Provide the (X, Y) coordinate of the cell's center where the given text is located.  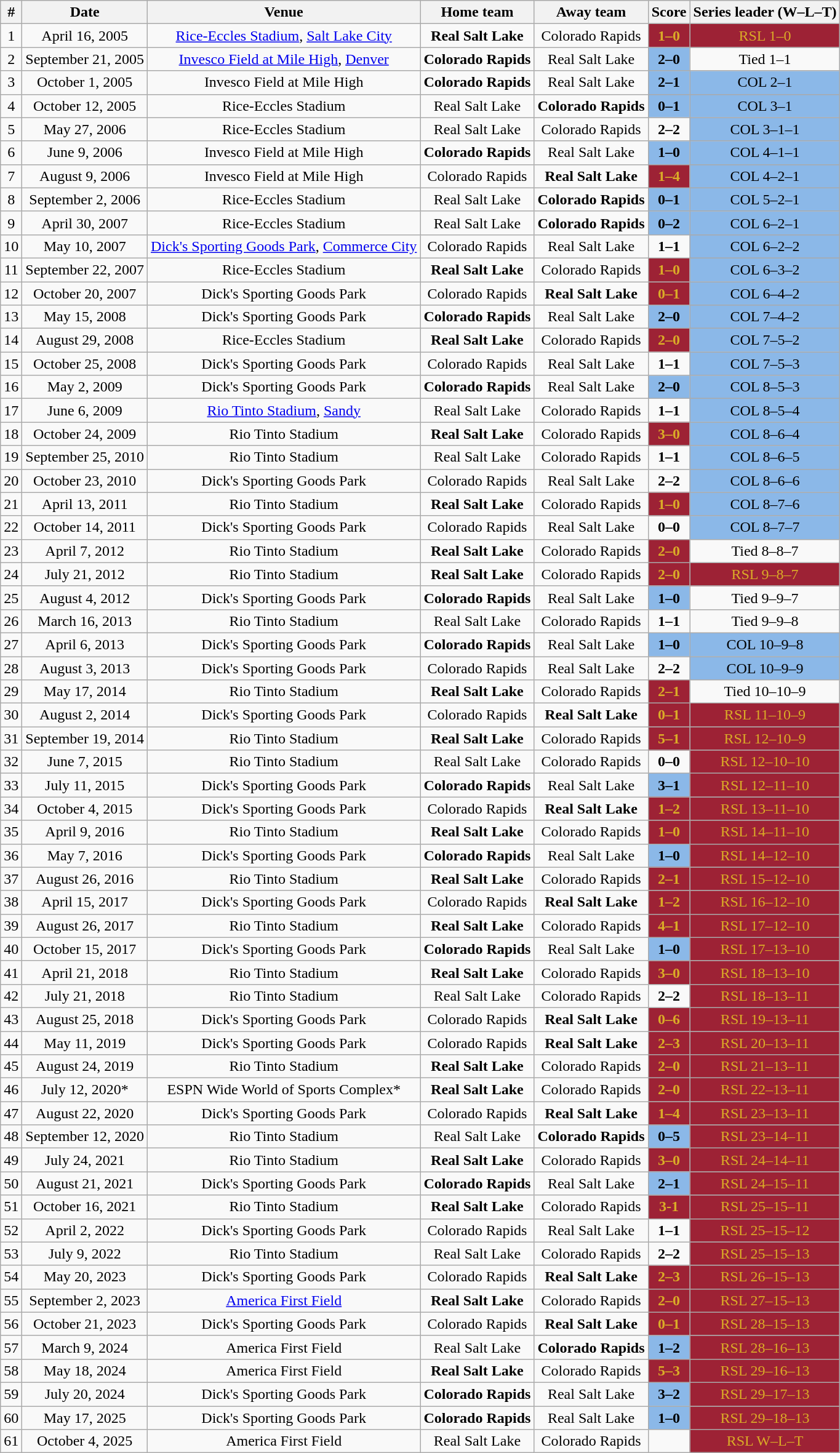
August 21, 2021 (85, 1183)
42 (11, 996)
May 7, 2016 (85, 855)
May 2, 2009 (85, 387)
September 22, 2007 (85, 270)
Rice-Eccles Stadium, Salt Lake City (284, 36)
11 (11, 270)
Home team (478, 12)
17 (11, 410)
April 30, 2007 (85, 223)
May 10, 2007 (85, 246)
44 (11, 1043)
RSL 11–10–9 (765, 715)
COL 3–1 (765, 106)
COL 8–6–5 (765, 457)
4 (11, 106)
RSL 18–13–11 (765, 996)
Invesco Field at Mile High, Denver (284, 59)
59 (11, 1394)
July 11, 2015 (85, 785)
58 (11, 1371)
57 (11, 1347)
53 (11, 1254)
October 14, 2011 (85, 527)
April 16, 2005 (85, 36)
October 25, 2008 (85, 364)
48 (11, 1137)
October 20, 2007 (85, 294)
August 24, 2019 (85, 1067)
COL 8–7–6 (765, 504)
July 9, 2022 (85, 1254)
20 (11, 481)
RSL W–L–T (765, 1441)
60 (11, 1417)
May 15, 2008 (85, 317)
October 21, 2023 (85, 1324)
COL 6–3–2 (765, 270)
12 (11, 294)
RSL 15–12–10 (765, 879)
33 (11, 785)
50 (11, 1183)
38 (11, 902)
October 12, 2005 (85, 106)
RSL 17–13–10 (765, 949)
RSL 25–15–12 (765, 1230)
RSL 9–8–7 (765, 574)
2 (11, 59)
October 16, 2021 (85, 1207)
May 18, 2024 (85, 1371)
April 2, 2022 (85, 1230)
31 (11, 739)
0–5 (669, 1137)
COL 3–1–1 (765, 129)
COL 10–9–9 (765, 668)
54 (11, 1277)
RSL 18–13–10 (765, 972)
8 (11, 199)
RSL 13–11–10 (765, 809)
RSL 22–13–11 (765, 1090)
5 (11, 129)
23 (11, 551)
RSL 16–12–10 (765, 902)
August 22, 2020 (85, 1113)
Tied 9–9–7 (765, 598)
RSL 29–17–13 (765, 1394)
RSL 25–15–13 (765, 1254)
Tied 9–9–8 (765, 621)
May 11, 2019 (85, 1043)
40 (11, 949)
Tied 10–10–9 (765, 692)
March 16, 2013 (85, 621)
3 (11, 82)
RSL 1–0 (765, 36)
RSL 23–13–11 (765, 1113)
October 4, 2015 (85, 809)
RSL 12–11–10 (765, 785)
49 (11, 1160)
COL 8–6–4 (765, 434)
13 (11, 317)
RSL 14–11–10 (765, 832)
32 (11, 762)
26 (11, 621)
Series leader (W–L–T) (765, 12)
9 (11, 223)
RSL 17–12–10 (765, 926)
May 20, 2023 (85, 1277)
16 (11, 387)
COL 8–7–7 (765, 527)
October 4, 2025 (85, 1441)
September 2, 2006 (85, 199)
April 6, 2013 (85, 644)
Date (85, 12)
April 15, 2017 (85, 902)
August 29, 2008 (85, 340)
28 (11, 668)
52 (11, 1230)
46 (11, 1090)
Rio Tinto Stadium, Sandy (284, 410)
August 2, 2014 (85, 715)
21 (11, 504)
July 21, 2018 (85, 996)
RSL 23–14–11 (765, 1137)
47 (11, 1113)
24 (11, 574)
August 25, 2018 (85, 1019)
1 (11, 36)
COL 6–2–2 (765, 246)
# (11, 12)
ESPN Wide World of Sports Complex* (284, 1090)
May 27, 2006 (85, 129)
RSL 27–15–13 (765, 1300)
27 (11, 644)
July 12, 2020* (85, 1090)
14 (11, 340)
56 (11, 1324)
October 15, 2017 (85, 949)
June 7, 2015 (85, 762)
COL 8–6–6 (765, 481)
October 23, 2010 (85, 481)
19 (11, 457)
10 (11, 246)
3–1 (669, 785)
15 (11, 364)
COL 8–5–4 (765, 410)
45 (11, 1067)
51 (11, 1207)
43 (11, 1019)
RSL 29–16–13 (765, 1371)
30 (11, 715)
3-1 (669, 1207)
August 26, 2016 (85, 879)
RSL 28–15–13 (765, 1324)
0–6 (669, 1019)
4–1 (669, 926)
COL 7–5–3 (765, 364)
3–2 (669, 1394)
May 17, 2025 (85, 1417)
RSL 25–15–11 (765, 1207)
25 (11, 598)
Tied 8–8–7 (765, 551)
April 7, 2012 (85, 551)
29 (11, 692)
Dick's Sporting Goods Park, Commerce City (284, 246)
April 9, 2016 (85, 832)
RSL 28–16–13 (765, 1347)
RSL 24–15–11 (765, 1183)
RSL 19–13–11 (765, 1019)
COL 6–4–2 (765, 294)
September 25, 2010 (85, 457)
COL 5–2–1 (765, 199)
41 (11, 972)
July 24, 2021 (85, 1160)
Away team (591, 12)
7 (11, 176)
RSL 26–15–13 (765, 1277)
October 1, 2005 (85, 82)
5–1 (669, 739)
July 20, 2024 (85, 1394)
18 (11, 434)
39 (11, 926)
COL 10–9–8 (765, 644)
Venue (284, 12)
September 19, 2014 (85, 739)
RSL 12–10–9 (765, 739)
6 (11, 153)
Score (669, 12)
June 9, 2006 (85, 153)
COL 8–5–3 (765, 387)
April 13, 2011 (85, 504)
October 24, 2009 (85, 434)
RSL 20–13–11 (765, 1043)
COL 7–4–2 (765, 317)
August 3, 2013 (85, 668)
COL 6–2–1 (765, 223)
34 (11, 809)
COL 2–1 (765, 82)
August 4, 2012 (85, 598)
September 21, 2005 (85, 59)
June 6, 2009 (85, 410)
May 17, 2014 (85, 692)
37 (11, 879)
55 (11, 1300)
COL 4–2–1 (765, 176)
RSL 14–12–10 (765, 855)
August 9, 2006 (85, 176)
61 (11, 1441)
RSL 21–13–11 (765, 1067)
COL 7–5–2 (765, 340)
0–2 (669, 223)
RSL 24–14–11 (765, 1160)
March 9, 2024 (85, 1347)
Tied 1–1 (765, 59)
September 12, 2020 (85, 1137)
September 2, 2023 (85, 1300)
36 (11, 855)
RSL 29–18–13 (765, 1417)
August 26, 2017 (85, 926)
July 21, 2012 (85, 574)
RSL 12–10–10 (765, 762)
35 (11, 832)
COL 4–1–1 (765, 153)
5–3 (669, 1371)
April 21, 2018 (85, 972)
22 (11, 527)
